Return the (x, y) coordinate for the center point of the cell that contains the specified text.  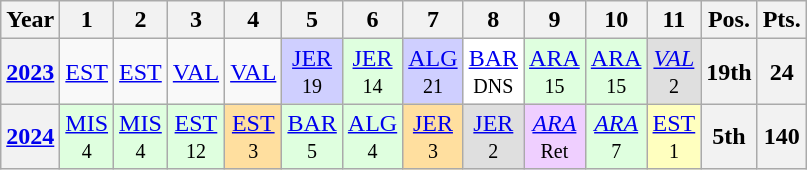
2024 (30, 136)
2 (141, 20)
8 (493, 20)
EST12 (196, 136)
EST1 (674, 136)
Year (30, 20)
JER3 (433, 136)
24 (782, 72)
2023 (30, 72)
ALG21 (433, 72)
EST3 (254, 136)
5 (312, 20)
5th (729, 136)
BAR5 (312, 136)
ARA7 (616, 136)
JER19 (312, 72)
ALG4 (372, 136)
7 (433, 20)
JER2 (493, 136)
1 (87, 20)
6 (372, 20)
19th (729, 72)
140 (782, 136)
4 (254, 20)
VAL2 (674, 72)
Pos. (729, 20)
3 (196, 20)
9 (555, 20)
11 (674, 20)
Pts. (782, 20)
JER14 (372, 72)
ARARet (555, 136)
10 (616, 20)
BARDNS (493, 72)
